Provide the [X, Y] coordinate of the cell's center where the given text is located.  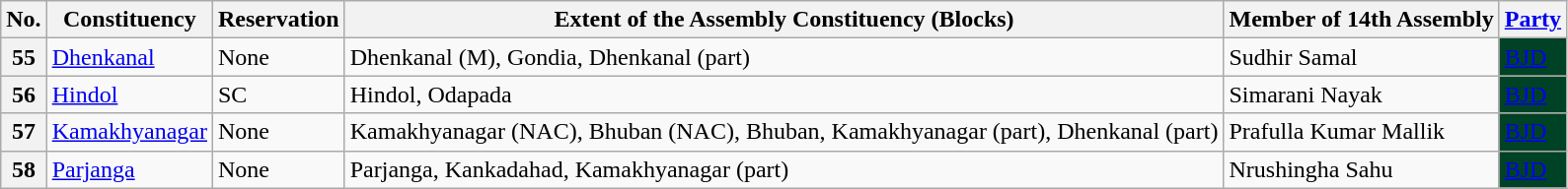
Parjanga [129, 169]
Party [1532, 20]
Nrushingha Sahu [1362, 169]
No. [24, 20]
Parjanga, Kankadahad, Kamakhyanagar (part) [784, 169]
Hindol [129, 94]
Kamakhyanagar [129, 132]
Member of 14th Assembly [1362, 20]
Hindol, Odapada [784, 94]
56 [24, 94]
Kamakhyanagar (NAC), Bhuban (NAC), Bhuban, Kamakhyanagar (part), Dhenkanal (part) [784, 132]
Dhenkanal (M), Gondia, Dhenkanal (part) [784, 57]
Sudhir Samal [1362, 57]
Reservation [278, 20]
55 [24, 57]
SC [278, 94]
Extent of the Assembly Constituency (Blocks) [784, 20]
58 [24, 169]
Constituency [129, 20]
Prafulla Kumar Mallik [1362, 132]
Simarani Nayak [1362, 94]
57 [24, 132]
Dhenkanal [129, 57]
